Detect which cell encompasses the target text, then output its [X, Y] center coordinate. 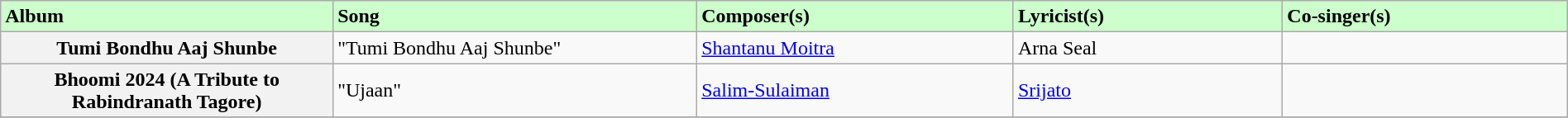
"Ujaan" [515, 91]
Salim-Sulaiman [855, 91]
Lyricist(s) [1148, 17]
Srijato [1148, 91]
Album [167, 17]
Arna Seal [1148, 48]
"Tumi Bondhu Aaj Shunbe" [515, 48]
Composer(s) [855, 17]
Song [515, 17]
Shantanu Moitra [855, 48]
Co-singer(s) [1425, 17]
Tumi Bondhu Aaj Shunbe [167, 48]
Bhoomi 2024 (A Tribute to Rabindranath Tagore) [167, 91]
